Capture the cell that displays the provided text and extract its (x, y) central coordinate. 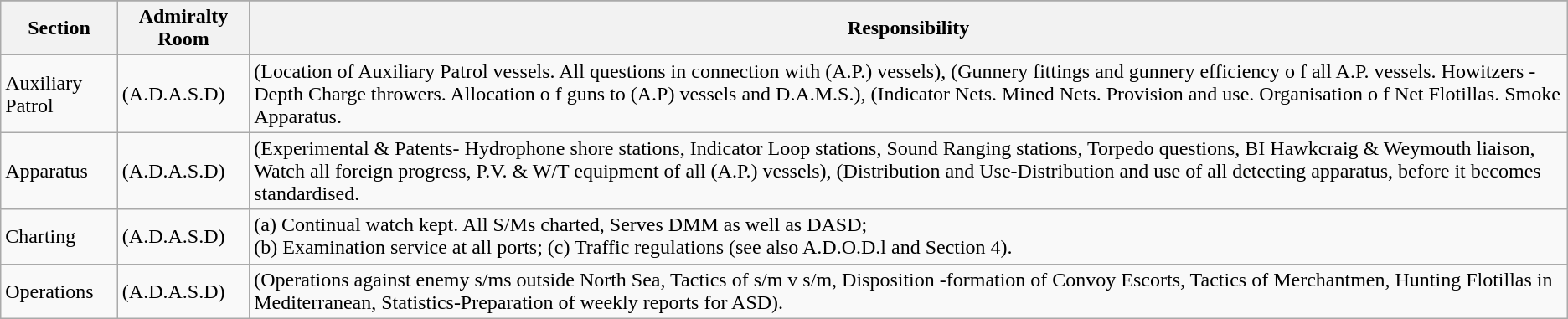
Apparatus (59, 171)
Operations (59, 291)
Responsibility (909, 28)
Admiralty Room (183, 28)
Auxiliary Patrol (59, 94)
Section (59, 28)
Charting (59, 236)
